Return the (X, Y) coordinate for the center point of the cell that contains the specified text.  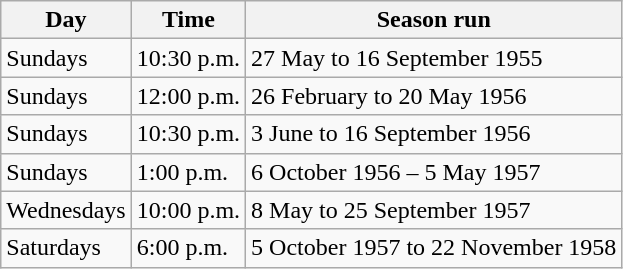
Wednesdays (66, 210)
27 May to 16 September 1955 (434, 58)
8 May to 25 September 1957 (434, 210)
5 October 1957 to 22 November 1958 (434, 248)
Day (66, 20)
6 October 1956 – 5 May 1957 (434, 172)
Time (188, 20)
3 June to 16 September 1956 (434, 134)
1:00 p.m. (188, 172)
Saturdays (66, 248)
6:00 p.m. (188, 248)
Season run (434, 20)
10:00 p.m. (188, 210)
26 February to 20 May 1956 (434, 96)
12:00 p.m. (188, 96)
